Find where the given text appears and provide that cell's center as [X, Y] coordinate. 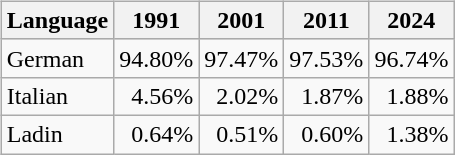
Ladin [57, 134]
0.64% [156, 134]
2001 [242, 20]
0.51% [242, 134]
German [57, 58]
94.80% [156, 58]
2024 [412, 20]
0.60% [326, 134]
97.47% [242, 58]
1.38% [412, 134]
1991 [156, 20]
4.56% [156, 96]
2.02% [242, 96]
Italian [57, 96]
96.74% [412, 58]
2011 [326, 20]
1.87% [326, 96]
1.88% [412, 96]
97.53% [326, 58]
Language [57, 20]
